Capture the cell that displays the provided text and extract its (x, y) central coordinate. 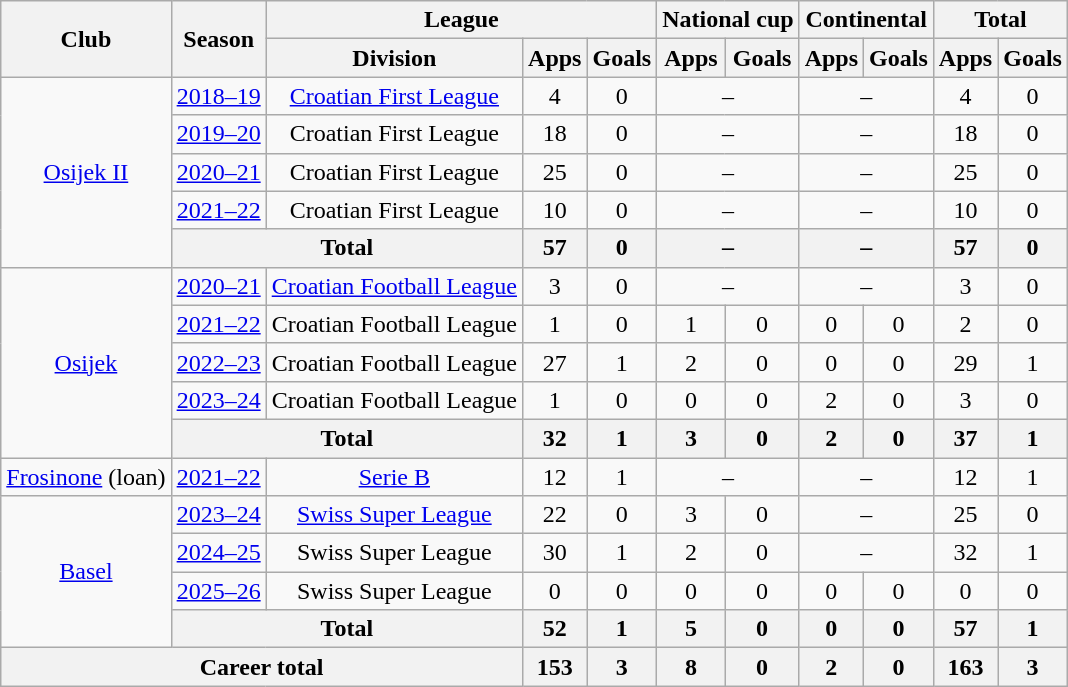
Serie B (394, 477)
27 (555, 362)
30 (555, 553)
153 (555, 667)
Basel (86, 572)
52 (555, 629)
5 (691, 629)
8 (691, 667)
Continental (866, 20)
2025–26 (218, 591)
Osijek (86, 362)
Division (394, 58)
37 (965, 438)
163 (965, 667)
2024–25 (218, 553)
2022–23 (218, 362)
Season (218, 39)
Club (86, 39)
22 (555, 515)
League (462, 20)
2019–20 (218, 134)
Osijek II (86, 172)
2018–19 (218, 96)
29 (965, 362)
Frosinone (loan) (86, 477)
Career total (262, 667)
National cup (728, 20)
